Determine the [X, Y] coordinate at the center of the cell enclosing the given text.  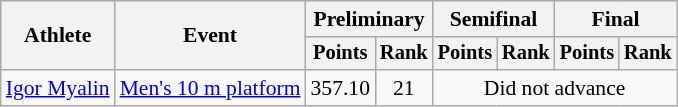
Did not advance [555, 88]
Men's 10 m platform [210, 88]
Event [210, 36]
357.10 [340, 88]
Igor Myalin [58, 88]
Final [616, 19]
21 [404, 88]
Preliminary [370, 19]
Athlete [58, 36]
Semifinal [494, 19]
